Find where the given text appears and provide that cell's center as (x, y) coordinate. 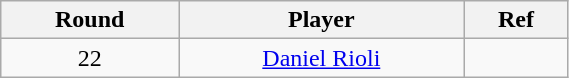
Ref (516, 20)
Daniel Rioli (322, 58)
Player (322, 20)
22 (90, 58)
Round (90, 20)
